Search for the cell housing the specified text and yield its (X, Y) center coordinate. 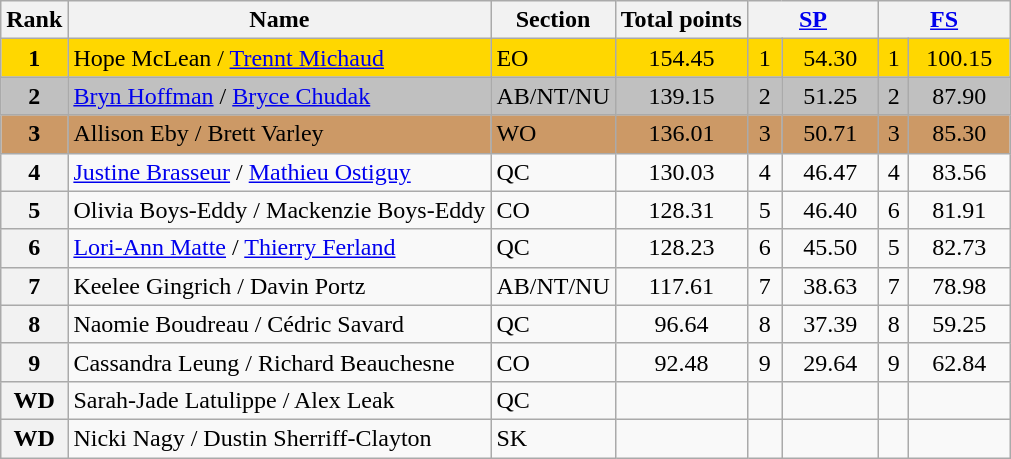
46.47 (830, 172)
117.61 (681, 286)
54.30 (830, 58)
Nicki Nagy / Dustin Sherriff-Clayton (280, 438)
128.23 (681, 248)
Keelee Gingrich / Davin Portz (280, 286)
SK (553, 438)
59.25 (960, 324)
45.50 (830, 248)
Cassandra Leung / Richard Beauchesne (280, 362)
62.84 (960, 362)
Total points (681, 20)
38.63 (830, 286)
Naomie Boudreau / Cédric Savard (280, 324)
87.90 (960, 96)
Olivia Boys-Eddy / Mackenzie Boys-Eddy (280, 210)
Section (553, 20)
Hope McLean / Trennt Michaud (280, 58)
78.98 (960, 286)
51.25 (830, 96)
83.56 (960, 172)
81.91 (960, 210)
Sarah-Jade Latulippe / Alex Leak (280, 400)
Lori-Ann Matte / Thierry Ferland (280, 248)
Allison Eby / Brett Varley (280, 134)
SP (812, 20)
82.73 (960, 248)
Bryn Hoffman / Bryce Chudak (280, 96)
50.71 (830, 134)
100.15 (960, 58)
46.40 (830, 210)
WO (553, 134)
Name (280, 20)
128.31 (681, 210)
154.45 (681, 58)
85.30 (960, 134)
136.01 (681, 134)
Rank (34, 20)
96.64 (681, 324)
FS (944, 20)
Justine Brasseur / Mathieu Ostiguy (280, 172)
37.39 (830, 324)
EO (553, 58)
29.64 (830, 362)
92.48 (681, 362)
130.03 (681, 172)
139.15 (681, 96)
